For the text-containing cell, return its midpoint in [x, y] coordinate format. 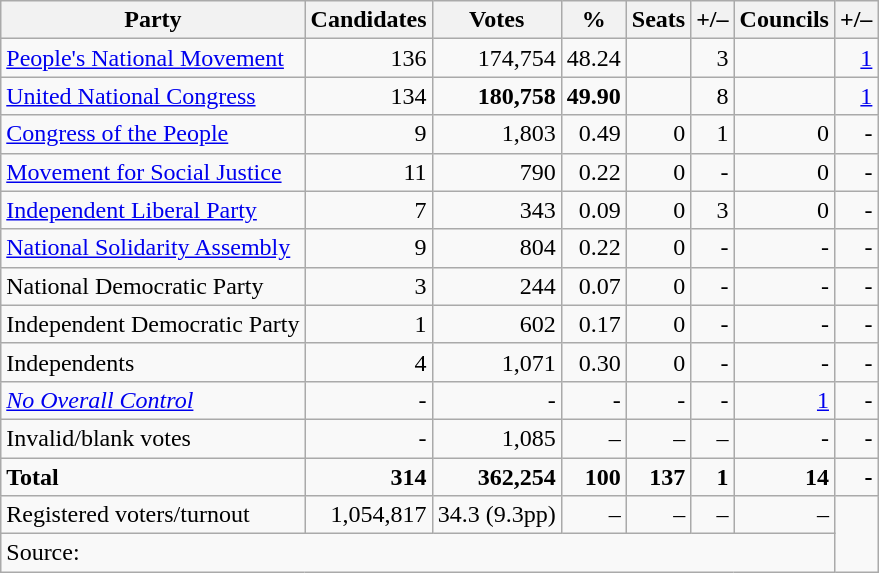
174,754 [496, 58]
0.30 [594, 362]
134 [368, 96]
137 [658, 477]
Invalid/blank votes [153, 438]
1,071 [496, 362]
14 [784, 477]
National Democratic Party [153, 286]
11 [368, 172]
48.24 [594, 58]
136 [368, 58]
314 [368, 477]
804 [496, 248]
Congress of the People [153, 134]
Independents [153, 362]
Party [153, 20]
Source: [418, 553]
100 [594, 477]
343 [496, 210]
Independent Liberal Party [153, 210]
8 [712, 96]
0.17 [594, 324]
4 [368, 362]
Seats [658, 20]
No Overall Control [153, 400]
0.09 [594, 210]
People's National Movement [153, 58]
362,254 [496, 477]
National Solidarity Assembly [153, 248]
244 [496, 286]
0.07 [594, 286]
Votes [496, 20]
Registered voters/turnout [153, 515]
Councils [784, 20]
1,054,817 [368, 515]
0.49 [594, 134]
Independent Democratic Party [153, 324]
Movement for Social Justice [153, 172]
790 [496, 172]
Candidates [368, 20]
United National Congress [153, 96]
7 [368, 210]
1,085 [496, 438]
1,803 [496, 134]
% [594, 20]
49.90 [594, 96]
34.3 (9.3pp) [496, 515]
602 [496, 324]
180,758 [496, 96]
Total [153, 477]
